Return (X, Y) of the center of cell containing provided text 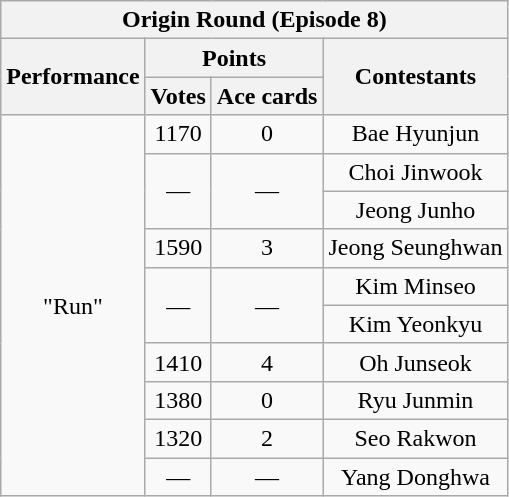
Ryu Junmin (416, 400)
1410 (178, 362)
Jeong Seunghwan (416, 248)
Choi Jinwook (416, 172)
"Run" (73, 306)
Seo Rakwon (416, 438)
Origin Round (Episode 8) (254, 20)
Bae Hyunjun (416, 134)
Contestants (416, 77)
1170 (178, 134)
Jeong Junho (416, 210)
Kim Yeonkyu (416, 324)
1590 (178, 248)
Performance (73, 77)
1380 (178, 400)
4 (267, 362)
1320 (178, 438)
Kim Minseo (416, 286)
Ace cards (267, 96)
3 (267, 248)
Yang Donghwa (416, 477)
2 (267, 438)
Oh Junseok (416, 362)
Votes (178, 96)
Points (234, 58)
